Identify which cell holds the provided text, then report its (X, Y) central coordinate. 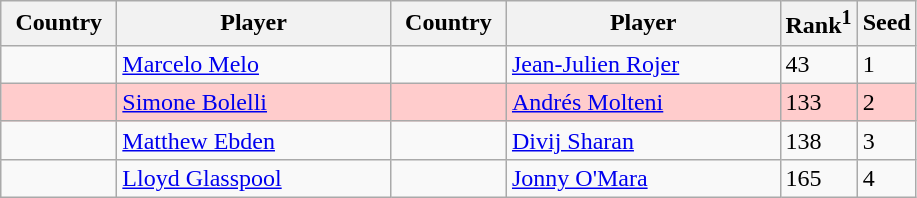
165 (818, 178)
43 (818, 64)
2 (886, 102)
Simone Bolelli (254, 102)
Andrés Molteni (643, 102)
Lloyd Glasspool (254, 178)
Divij Sharan (643, 140)
4 (886, 178)
Marcelo Melo (254, 64)
Jonny O'Mara (643, 178)
3 (886, 140)
Jean-Julien Rojer (643, 64)
Rank1 (818, 24)
Matthew Ebden (254, 140)
133 (818, 102)
138 (818, 140)
Seed (886, 24)
1 (886, 64)
